Determine the (x, y) coordinate at the center of the cell enclosing the given text.  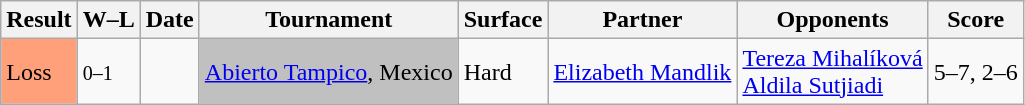
Result (39, 20)
Hard (503, 72)
Surface (503, 20)
Partner (642, 20)
Tournament (328, 20)
5–7, 2–6 (976, 72)
Elizabeth Mandlik (642, 72)
Tereza Mihalíková Aldila Sutjiadi (832, 72)
Date (170, 20)
W–L (108, 20)
Abierto Tampico, Mexico (328, 72)
Score (976, 20)
Loss (39, 72)
Opponents (832, 20)
0–1 (108, 72)
